Locate the cell with the specified text and output its [X, Y] center coordinate. 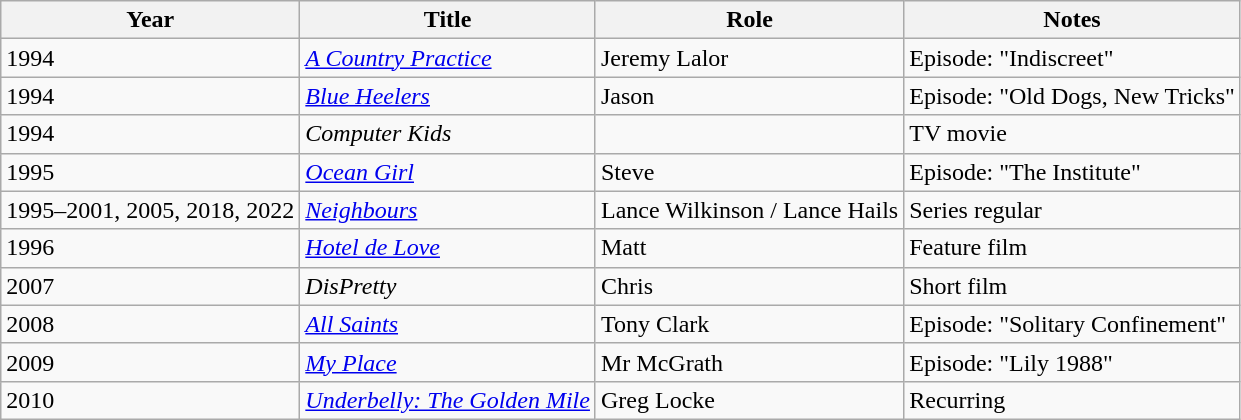
Year [150, 20]
Greg Locke [749, 400]
Episode: "Indiscreet" [1072, 58]
A Country Practice [448, 58]
Series regular [1072, 210]
2009 [150, 362]
Jason [749, 96]
Episode: "Old Dogs, New Tricks" [1072, 96]
Hotel de Love [448, 248]
Episode: "The Institute" [1072, 172]
Title [448, 20]
1995–2001, 2005, 2018, 2022 [150, 210]
2008 [150, 324]
Mr McGrath [749, 362]
Steve [749, 172]
Underbelly: The Golden Mile [448, 400]
My Place [448, 362]
1996 [150, 248]
DisPretty [448, 286]
Feature film [1072, 248]
Lance Wilkinson / Lance Hails [749, 210]
Recurring [1072, 400]
Chris [749, 286]
Role [749, 20]
Neighbours [448, 210]
All Saints [448, 324]
Jeremy Lalor [749, 58]
Computer Kids [448, 134]
Notes [1072, 20]
Ocean Girl [448, 172]
Episode: "Solitary Confinement" [1072, 324]
Matt [749, 248]
Episode: "Lily 1988" [1072, 362]
2007 [150, 286]
Tony Clark [749, 324]
Blue Heelers [448, 96]
Short film [1072, 286]
1995 [150, 172]
2010 [150, 400]
TV movie [1072, 134]
